Locate the cell with the specified text and output its (X, Y) center coordinate. 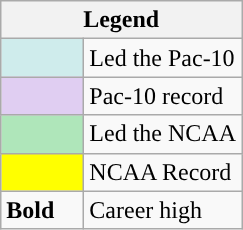
Bold (42, 210)
Career high (163, 210)
Legend (122, 20)
NCAA Record (163, 172)
Pac-10 record (163, 96)
Led the Pac-10 (163, 58)
Led the NCAA (163, 134)
